Scan for the cell matching the given text and deliver its [x, y] coordinate at center. 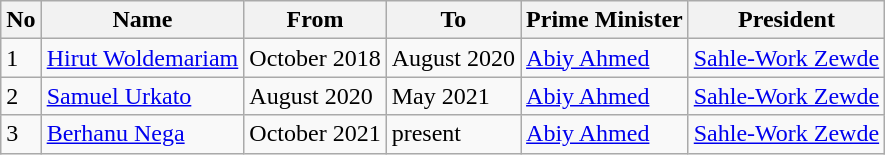
To [453, 20]
Berhanu Nega [142, 134]
From [315, 20]
present [453, 134]
May 2021 [453, 96]
Prime Minister [605, 20]
October 2018 [315, 58]
3 [21, 134]
2 [21, 96]
No [21, 20]
Samuel Urkato [142, 96]
Hirut Woldemariam [142, 58]
President [786, 20]
1 [21, 58]
October 2021 [315, 134]
Name [142, 20]
